Capture the cell that displays the provided text and extract its (X, Y) central coordinate. 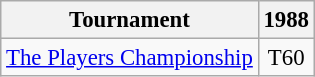
1988 (286, 20)
T60 (286, 58)
Tournament (130, 20)
The Players Championship (130, 58)
